Output the [X, Y] coordinate of the center of the cell containing the given text.  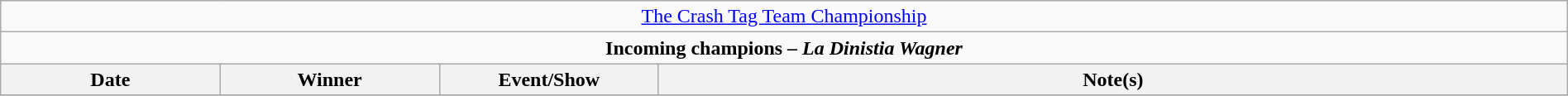
Note(s) [1113, 79]
Event/Show [549, 79]
Winner [329, 79]
Date [111, 79]
Incoming champions – La Dinistia Wagner [784, 48]
The Crash Tag Team Championship [784, 17]
